Identify which cell holds the provided text, then report its [x, y] central coordinate. 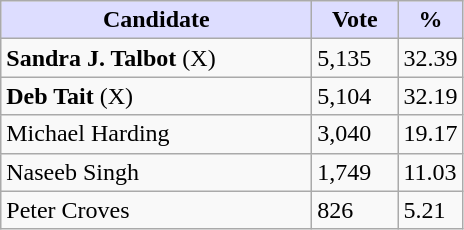
3,040 [355, 134]
5.21 [430, 210]
Sandra J. Talbot (X) [156, 58]
Candidate [156, 20]
11.03 [430, 172]
Naseeb Singh [156, 172]
Deb Tait (X) [156, 96]
5,135 [355, 58]
32.19 [430, 96]
Peter Croves [156, 210]
32.39 [430, 58]
19.17 [430, 134]
% [430, 20]
Vote [355, 20]
826 [355, 210]
5,104 [355, 96]
Michael Harding [156, 134]
1,749 [355, 172]
